Capture the cell that displays the provided text and extract its (x, y) central coordinate. 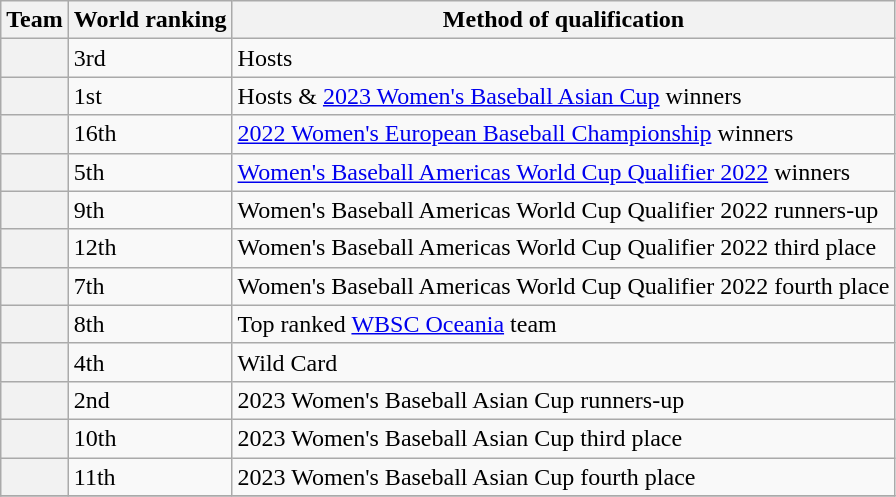
5th (150, 172)
Hosts (564, 58)
2023 Women's Baseball Asian Cup third place (564, 438)
2023 Women's Baseball Asian Cup runners-up (564, 400)
1st (150, 96)
10th (150, 438)
Method of qualification (564, 20)
2023 Women's Baseball Asian Cup fourth place (564, 477)
11th (150, 477)
Women's Baseball Americas World Cup Qualifier 2022 winners (564, 172)
Top ranked WBSC Oceania team (564, 324)
2nd (150, 400)
Team (35, 20)
Women's Baseball Americas World Cup Qualifier 2022 runners-up (564, 210)
2022 Women's European Baseball Championship winners (564, 134)
7th (150, 286)
Women's Baseball Americas World Cup Qualifier 2022 third place (564, 248)
9th (150, 210)
World ranking (150, 20)
3rd (150, 58)
Hosts & 2023 Women's Baseball Asian Cup winners (564, 96)
8th (150, 324)
16th (150, 134)
4th (150, 362)
12th (150, 248)
Women's Baseball Americas World Cup Qualifier 2022 fourth place (564, 286)
Wild Card (564, 362)
